Capture the cell that displays the provided text and extract its [x, y] central coordinate. 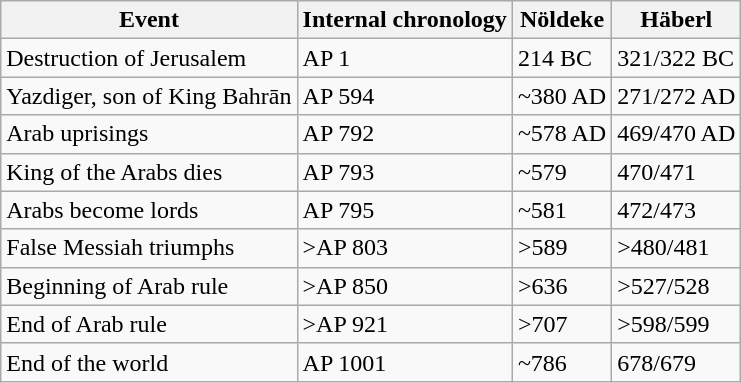
AP 795 [404, 210]
678/679 [676, 362]
King of the Arabs dies [149, 172]
>AP 803 [404, 248]
321/322 BC [676, 58]
~579 [562, 172]
>636 [562, 286]
>AP 921 [404, 324]
Yazdiger, son of King Bahrān [149, 96]
End of the world [149, 362]
>589 [562, 248]
~380 AD [562, 96]
>AP 850 [404, 286]
~581 [562, 210]
Event [149, 20]
AP 793 [404, 172]
>527/528 [676, 286]
False Messiah triumphs [149, 248]
Arab uprisings [149, 134]
End of Arab rule [149, 324]
Nöldeke [562, 20]
472/473 [676, 210]
>598/599 [676, 324]
Häberl [676, 20]
271/272 AD [676, 96]
469/470 AD [676, 134]
470/471 [676, 172]
AP 1 [404, 58]
>480/481 [676, 248]
AP 792 [404, 134]
Arabs become lords [149, 210]
~786 [562, 362]
Beginning of Arab rule [149, 286]
AP 1001 [404, 362]
~578 AD [562, 134]
214 BC [562, 58]
>707 [562, 324]
Destruction of Jerusalem [149, 58]
AP 594 [404, 96]
Internal chronology [404, 20]
